From the cell containing the given text, extract its center point as [x, y] coordinate. 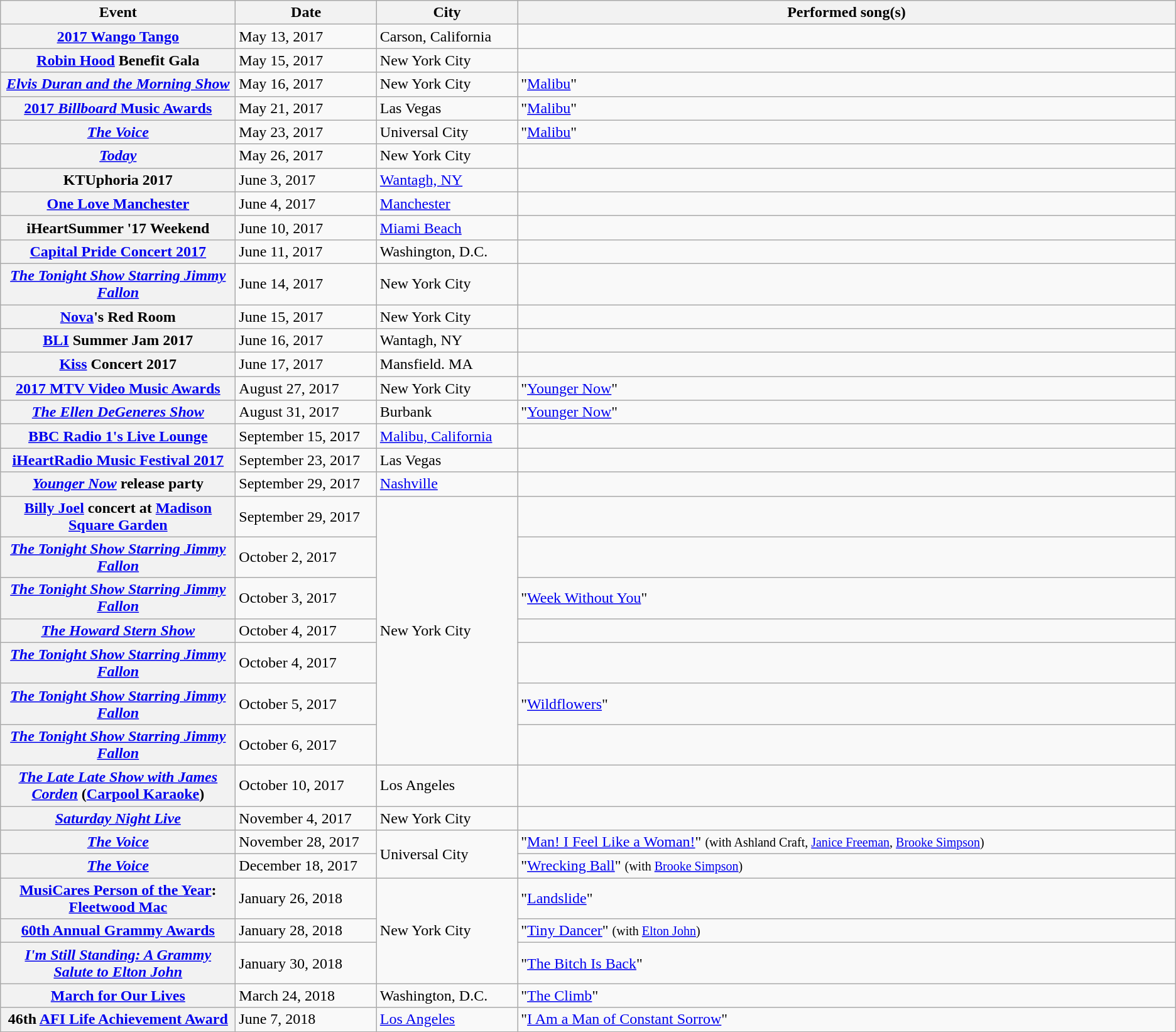
June 16, 2017 [306, 341]
March for Our Lives [118, 996]
Elvis Duran and the Morning Show [118, 84]
August 31, 2017 [306, 412]
I'm Still Standing: A Grammy Salute to Elton John [118, 963]
January 26, 2018 [306, 899]
June 4, 2017 [306, 204]
June 17, 2017 [306, 365]
2017 Billboard Music Awards [118, 108]
Date [306, 13]
Today [118, 156]
June 10, 2017 [306, 228]
January 28, 2018 [306, 931]
"I Am a Man of Constant Sorrow" [847, 1019]
"Week Without You" [847, 598]
MusiCares Person of the Year: Fleetwood Mac [118, 899]
"The Bitch Is Back" [847, 963]
BBC Radio 1's Live Lounge [118, 436]
June 14, 2017 [306, 284]
June 3, 2017 [306, 180]
May 26, 2017 [306, 156]
The Late Late Show with James Corden (Carpool Karaoke) [118, 786]
June 11, 2017 [306, 251]
"Wrecking Ball" (with Brooke Simpson) [847, 866]
May 15, 2017 [306, 60]
60th Annual Grammy Awards [118, 931]
October 3, 2017 [306, 598]
October 10, 2017 [306, 786]
March 24, 2018 [306, 996]
June 7, 2018 [306, 1019]
Performed song(s) [847, 13]
Nova's Red Room [118, 316]
August 27, 2017 [306, 388]
June 15, 2017 [306, 316]
"Wildflowers" [847, 704]
Capital Pride Concert 2017 [118, 251]
"Landslide" [847, 899]
November 4, 2017 [306, 818]
October 6, 2017 [306, 744]
"Man! I Feel Like a Woman!" (with Ashland Craft, Janice Freeman, Brooke Simpson) [847, 842]
May 21, 2017 [306, 108]
Miami Beach [447, 228]
Event [118, 13]
2017 Wango Tango [118, 36]
September 23, 2017 [306, 460]
"Tiny Dancer" (with Elton John) [847, 931]
City [447, 13]
One Love Manchester [118, 204]
The Ellen DeGeneres Show [118, 412]
Younger Now release party [118, 484]
"The Climb" [847, 996]
KTUphoria 2017 [118, 180]
2017 MTV Video Music Awards [118, 388]
January 30, 2018 [306, 963]
Carson, California [447, 36]
Nashville [447, 484]
October 5, 2017 [306, 704]
The Howard Stern Show [118, 630]
BLI Summer Jam 2017 [118, 341]
Kiss Concert 2017 [118, 365]
September 15, 2017 [306, 436]
May 16, 2017 [306, 84]
Billy Joel concert at Madison Square Garden [118, 517]
May 23, 2017 [306, 132]
Robin Hood Benefit Gala [118, 60]
May 13, 2017 [306, 36]
46th AFI Life Achievement Award [118, 1019]
iHeartRadio Music Festival 2017 [118, 460]
November 28, 2017 [306, 842]
Manchester [447, 204]
December 18, 2017 [306, 866]
iHeartSummer '17 Weekend [118, 228]
Mansfield. MA [447, 365]
Malibu, California [447, 436]
Saturday Night Live [118, 818]
Burbank [447, 412]
October 2, 2017 [306, 557]
